Identify which cell holds the provided text, then report its [x, y] central coordinate. 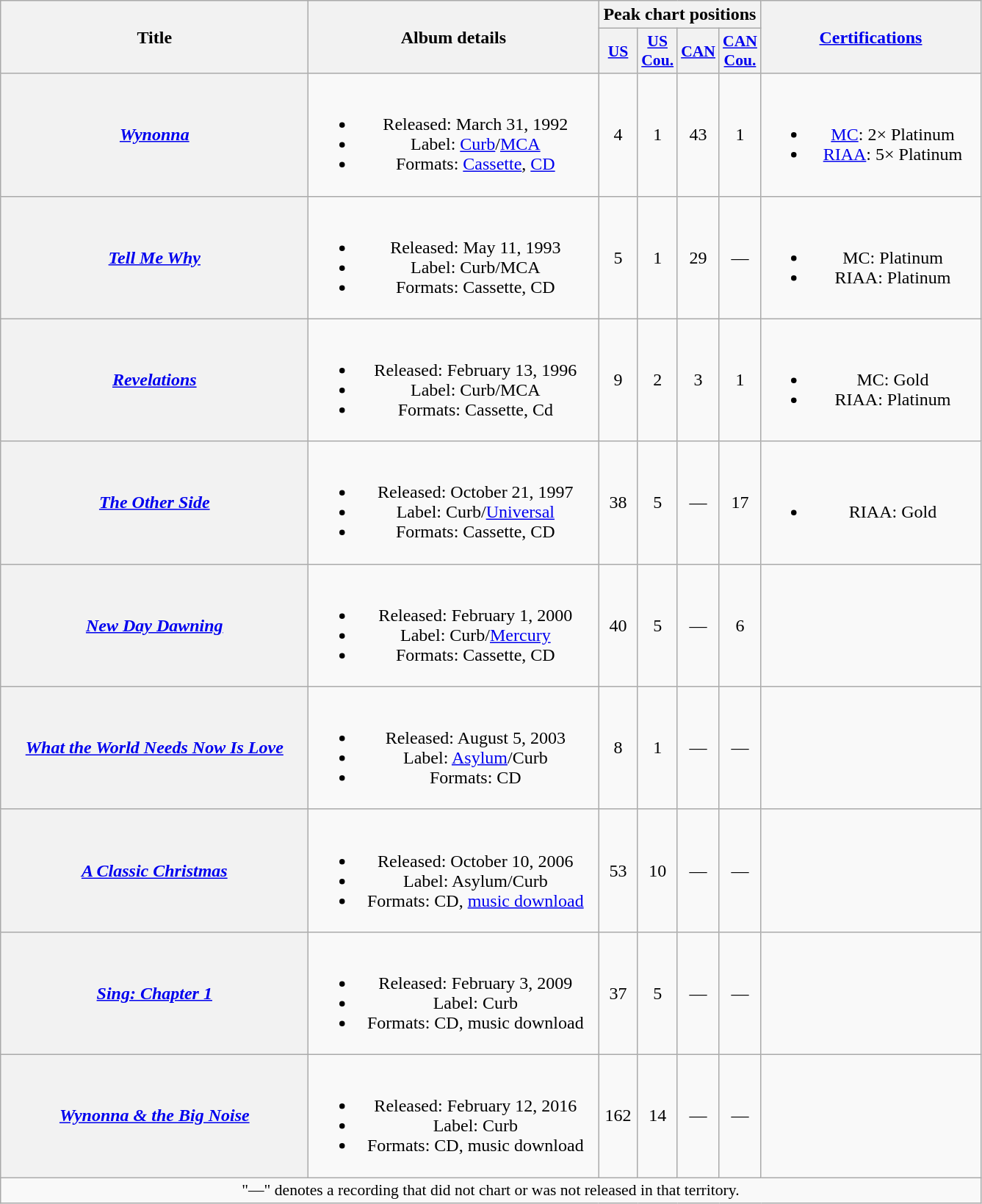
37 [618, 993]
162 [618, 1116]
US [618, 51]
9 [618, 380]
Tell Me Why [154, 257]
6 [740, 625]
Released: February 12, 2016Label: CurbFormats: CD, music download [454, 1116]
Released: March 31, 1992Label: Curb/MCAFormats: Cassette, CD [454, 135]
MC: GoldRIAA: Platinum [871, 380]
A Classic Christmas [154, 871]
RIAA: Gold [871, 502]
Released: October 10, 2006Label: Asylum/CurbFormats: CD, music download [454, 871]
Certifications [871, 37]
CANCou. [740, 51]
38 [618, 502]
40 [618, 625]
53 [618, 871]
Peak chart positions [680, 15]
8 [618, 747]
The Other Side [154, 502]
Released: February 13, 1996Label: Curb/MCAFormats: Cassette, Cd [454, 380]
17 [740, 502]
"—" denotes a recording that did not chart or was not released in that territory. [491, 1191]
MC: 2× PlatinumRIAA: 5× Platinum [871, 135]
Title [154, 37]
Released: August 5, 2003Label: Asylum/CurbFormats: CD [454, 747]
Released: May 11, 1993Label: Curb/MCAFormats: Cassette, CD [454, 257]
Wynonna & the Big Noise [154, 1116]
2 [657, 380]
Wynonna [154, 135]
USCou. [657, 51]
Sing: Chapter 1 [154, 993]
MC: PlatinumRIAA: Platinum [871, 257]
Released: February 3, 2009Label: CurbFormats: CD, music download [454, 993]
New Day Dawning [154, 625]
CAN [698, 51]
10 [657, 871]
3 [698, 380]
29 [698, 257]
Released: October 21, 1997Label: Curb/UniversalFormats: Cassette, CD [454, 502]
Revelations [154, 380]
Released: February 1, 2000Label: Curb/MercuryFormats: Cassette, CD [454, 625]
43 [698, 135]
4 [618, 135]
Album details [454, 37]
What the World Needs Now Is Love [154, 747]
14 [657, 1116]
